Find where the given text appears and provide that cell's center as (x, y) coordinate. 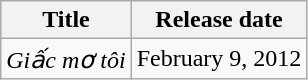
Giấc mơ tôi (66, 59)
February 9, 2012 (219, 59)
Release date (219, 20)
Title (66, 20)
